Scan for the cell matching the given text and deliver its (X, Y) coordinate at center. 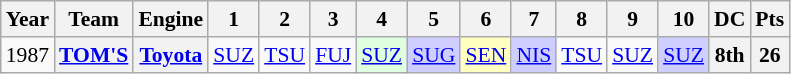
8th (730, 55)
7 (534, 19)
3 (333, 19)
2 (284, 19)
DC (730, 19)
SEN (486, 55)
10 (684, 19)
Engine (170, 19)
1987 (28, 55)
FUJ (333, 55)
SUG (434, 55)
26 (770, 55)
9 (632, 19)
Year (28, 19)
Pts (770, 19)
6 (486, 19)
NIS (534, 55)
5 (434, 19)
Team (94, 19)
8 (582, 19)
1 (234, 19)
4 (382, 19)
Toyota (170, 55)
TOM'S (94, 55)
